Determine the (x, y) coordinate at the center of the cell enclosing the given text.  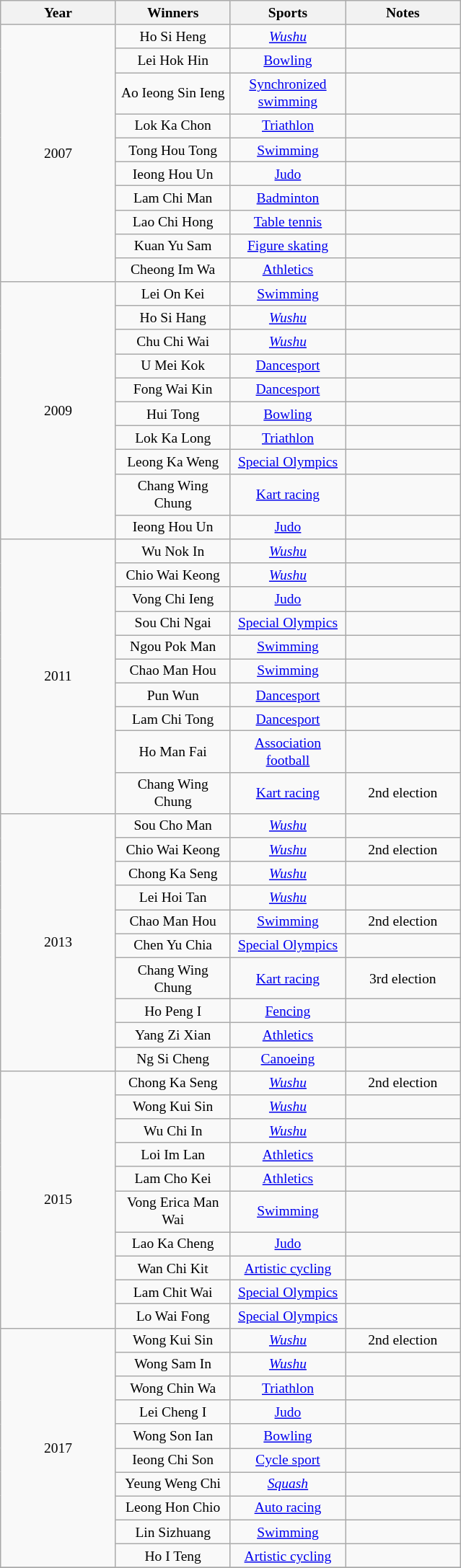
2017 (58, 1448)
Hui Tong (173, 414)
Chu Chi Wai (173, 342)
Fencing (287, 1011)
Lei On Kei (173, 294)
2013 (58, 942)
Sou Chi Ngai (173, 623)
Lao Ka Cheng (173, 1244)
Lok Ka Chon (173, 125)
Ho Man Fai (173, 751)
Synchronized swimming (287, 94)
2009 (58, 411)
Fong Wai Kin (173, 389)
Notes (403, 13)
2007 (58, 153)
Ngou Pok Man (173, 647)
Lok Ka Long (173, 438)
Kuan Yu Sam (173, 245)
Ieong Chi Son (173, 1459)
Lo Wai Fong (173, 1316)
Yeung Weng Chi (173, 1484)
Wong Son Ian (173, 1436)
3rd election (403, 978)
Sou Cho Man (173, 825)
Ho Si Heng (173, 36)
Lam Chi Tong (173, 719)
Wu Nok In (173, 551)
Squash (287, 1484)
Association football (287, 751)
U Mei Kok (173, 366)
Lei Cheng I (173, 1412)
Lei Hok Hin (173, 61)
Chen Yu Chia (173, 946)
Ao Ieong Sin Ieng (173, 94)
Lam Chit Wai (173, 1292)
Winners (173, 13)
Auto racing (287, 1508)
Cheong Im Wa (173, 270)
Ng Si Cheng (173, 1058)
Lin Sizhuang (173, 1531)
Ho Peng I (173, 1011)
Ho I Teng (173, 1556)
Wong Chin Wa (173, 1388)
Lei Hoi Tan (173, 897)
Cycle sport (287, 1459)
Pun Wun (173, 695)
Vong Chi Ieng (173, 598)
Figure skating (287, 245)
Leong Hon Chio (173, 1508)
Lam Chi Man (173, 198)
Lao Chi Hong (173, 222)
Badminton (287, 198)
Yang Zi Xian (173, 1035)
Leong Ka Weng (173, 461)
Wong Sam In (173, 1364)
Loi Im Lan (173, 1155)
Wu Chi In (173, 1130)
Table tennis (287, 222)
Canoeing (287, 1058)
Year (58, 13)
Tong Hou Tong (173, 150)
Vong Erica Man Wai (173, 1211)
Wan Chi Kit (173, 1267)
Ho Si Hang (173, 317)
2011 (58, 676)
Lam Cho Kei (173, 1178)
Sports (287, 13)
2015 (58, 1200)
